Search for the cell housing the specified text and yield its [X, Y] center coordinate. 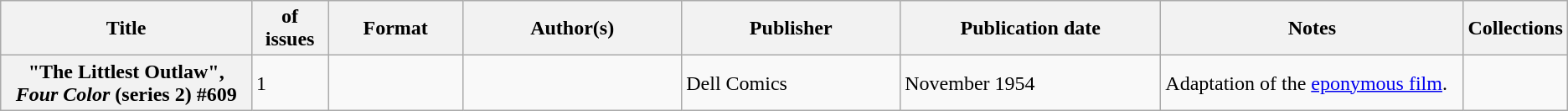
Title [126, 29]
Dell Comics [791, 82]
November 1954 [1030, 82]
Notes [1312, 29]
Adaptation of the eponymous film. [1312, 82]
Format [395, 29]
Author(s) [573, 29]
Publication date [1030, 29]
of issues [290, 29]
1 [290, 82]
Publisher [791, 29]
"The Littlest Outlaw", Four Color (series 2) #609 [126, 82]
Collections [1515, 29]
